Return the [X, Y] coordinate for the center point of the cell that contains the specified text.  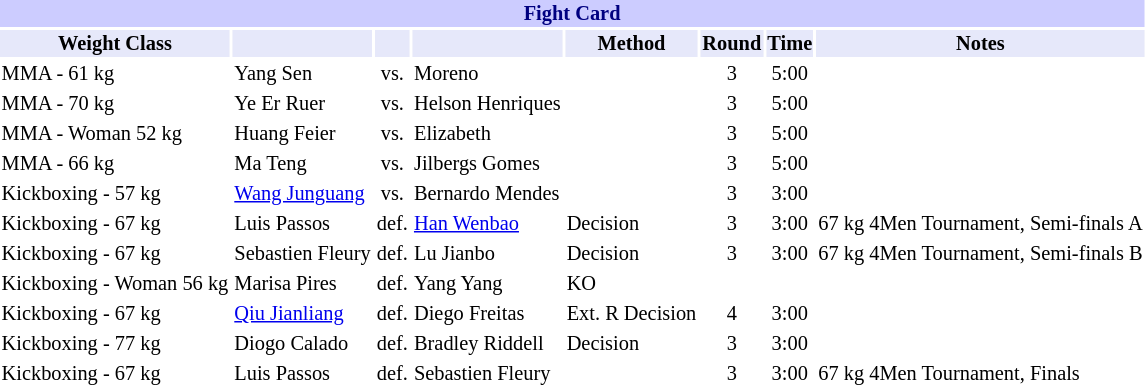
Kickboxing - 77 kg [115, 344]
MMA - Woman 52 kg [115, 134]
Yang Sen [303, 74]
Huang Feier [303, 134]
Ye Er Ruer [303, 104]
Yang Yang [487, 284]
Notes [980, 44]
MMA - 70 kg [115, 104]
Bernardo Mendes [487, 194]
Diogo Calado [303, 344]
Wang Junguang [303, 194]
MMA - 61 kg [115, 74]
MMA - 66 kg [115, 164]
Round [732, 44]
Luis Passos [303, 224]
Lu Jianbo [487, 254]
67 kg 4Men Tournament, Semi-finals B [980, 254]
Jilbergs Gomes [487, 164]
Helson Henriques [487, 104]
Ma Teng [303, 164]
Ext. R Decision [632, 314]
Fight Card [572, 14]
4 [732, 314]
Moreno [487, 74]
Kickboxing - 57 kg [115, 194]
Time [790, 44]
Kickboxing - Woman 56 kg [115, 284]
Method [632, 44]
Sebastien Fleury [303, 254]
Weight Class [115, 44]
Marisa Pires [303, 284]
Qiu Jianliang [303, 314]
Elizabeth [487, 134]
Diego Freitas [487, 314]
Han Wenbao [487, 224]
KO [632, 284]
67 kg 4Men Tournament, Semi-finals A [980, 224]
Bradley Riddell [487, 344]
